Pinpoint the cell where the given text exists, returning its (x, y) midpoint coordinate. 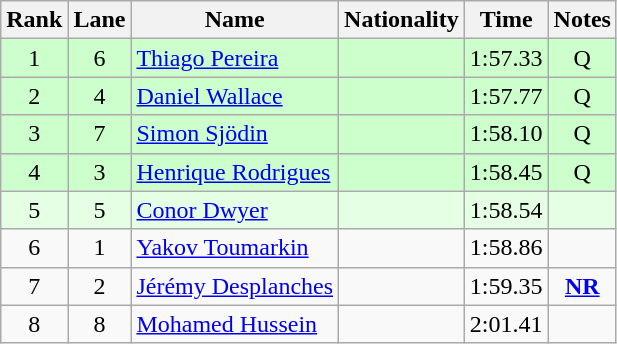
1:58.45 (506, 172)
Notes (582, 20)
1:58.54 (506, 210)
1:57.33 (506, 58)
Thiago Pereira (235, 58)
1:58.86 (506, 248)
Conor Dwyer (235, 210)
Time (506, 20)
1:58.10 (506, 134)
NR (582, 286)
Jérémy Desplanches (235, 286)
Nationality (402, 20)
Mohamed Hussein (235, 324)
1:59.35 (506, 286)
Lane (100, 20)
Rank (34, 20)
1:57.77 (506, 96)
Name (235, 20)
2:01.41 (506, 324)
Daniel Wallace (235, 96)
Simon Sjödin (235, 134)
Yakov Toumarkin (235, 248)
Henrique Rodrigues (235, 172)
